Determine the (x, y) coordinate at the center of the cell enclosing the given text.  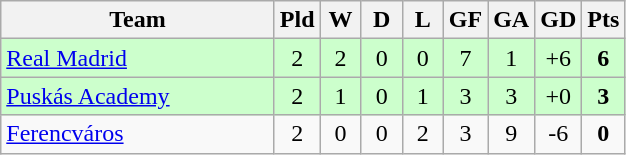
Team (138, 20)
-6 (558, 134)
L (422, 20)
W (340, 20)
Real Madrid (138, 58)
9 (512, 134)
Ferencváros (138, 134)
GD (558, 20)
GF (465, 20)
Pts (604, 20)
D (382, 20)
Puskás Academy (138, 96)
Pld (297, 20)
7 (465, 58)
+6 (558, 58)
6 (604, 58)
GA (512, 20)
+0 (558, 96)
